Identify which cell holds the provided text, then report its [x, y] central coordinate. 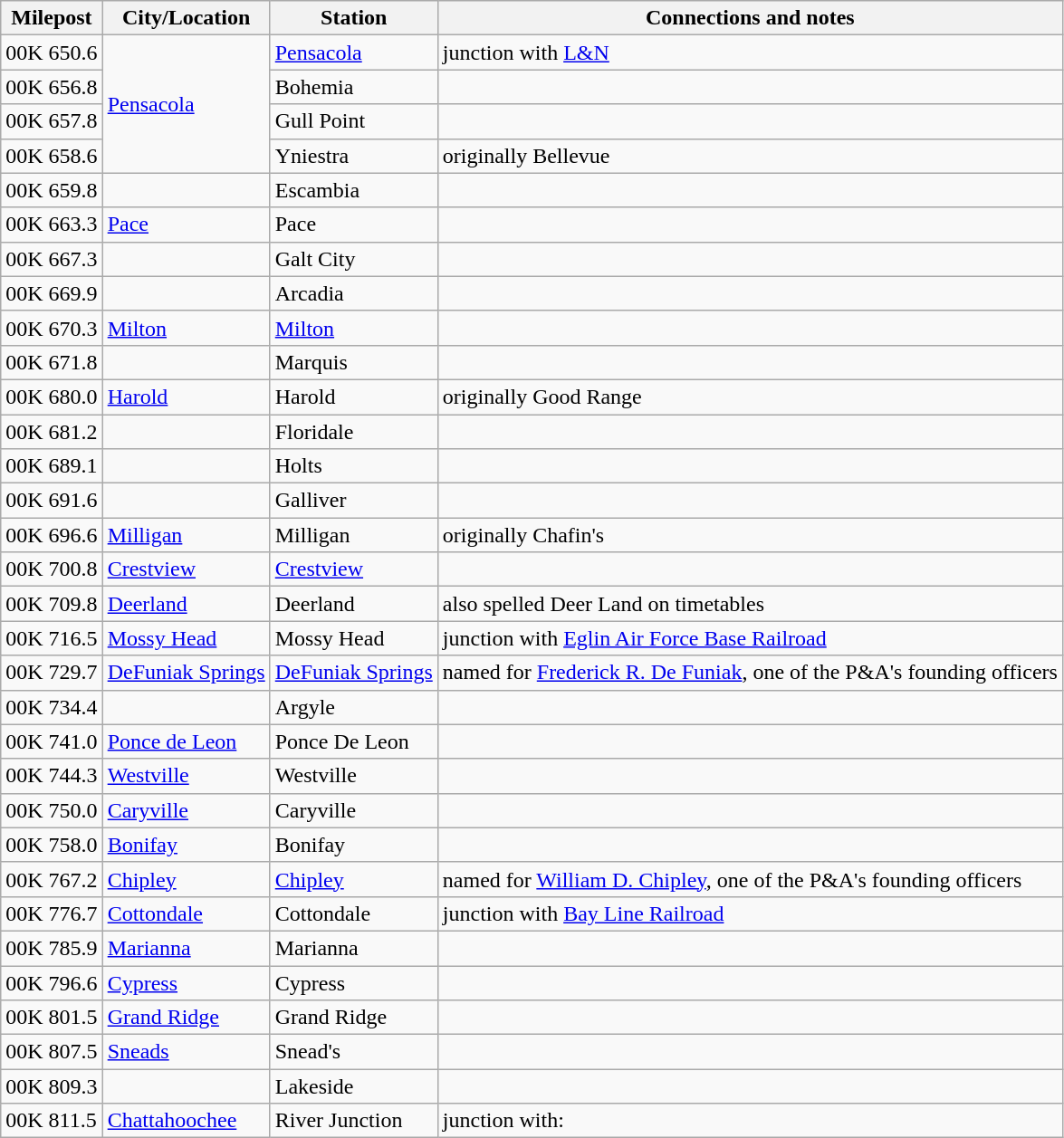
00K 669.9 [52, 293]
00K 656.8 [52, 87]
00K 785.9 [52, 948]
River Junction [353, 1121]
00K 657.8 [52, 121]
Argyle [353, 707]
Gull Point [353, 121]
Connections and notes [750, 18]
Sneads [187, 1052]
junction with Eglin Air Force Base Railroad [750, 638]
00K 667.3 [52, 259]
00K 741.0 [52, 741]
00K 680.0 [52, 397]
junction with Bay Line Railroad [750, 913]
00K 807.5 [52, 1052]
Bohemia [353, 87]
Marquis [353, 362]
00K 650.6 [52, 53]
00K 700.8 [52, 569]
Ponce De Leon [353, 741]
00K 681.2 [52, 432]
00K 758.0 [52, 845]
Snead's [353, 1052]
00K 716.5 [52, 638]
00K 811.5 [52, 1121]
00K 767.2 [52, 879]
00K 671.8 [52, 362]
named for William D. Chipley, one of the P&A's founding officers [750, 879]
00K 750.0 [52, 810]
Yniestra [353, 156]
Ponce de Leon [187, 741]
Arcadia [353, 293]
00K 658.6 [52, 156]
City/Location [187, 18]
Lakeside [353, 1086]
Holts [353, 466]
Chattahoochee [187, 1121]
00K 776.7 [52, 913]
junction with L&N [750, 53]
00K 659.8 [52, 190]
00K 744.3 [52, 776]
named for Frederick R. De Funiak, one of the P&A's founding officers [750, 673]
Station [353, 18]
00K 734.4 [52, 707]
Floridale [353, 432]
junction with: [750, 1121]
00K 689.1 [52, 466]
00K 796.6 [52, 982]
00K 696.6 [52, 535]
originally Chafin's [750, 535]
00K 670.3 [52, 328]
Escambia [353, 190]
originally Bellevue [750, 156]
00K 709.8 [52, 604]
Milepost [52, 18]
00K 691.6 [52, 501]
Galt City [353, 259]
00K 729.7 [52, 673]
00K 801.5 [52, 1018]
00K 809.3 [52, 1086]
originally Good Range [750, 397]
00K 663.3 [52, 225]
also spelled Deer Land on timetables [750, 604]
Galliver [353, 501]
